Provide the (x, y) coordinate of the cell's center where the given text is located.  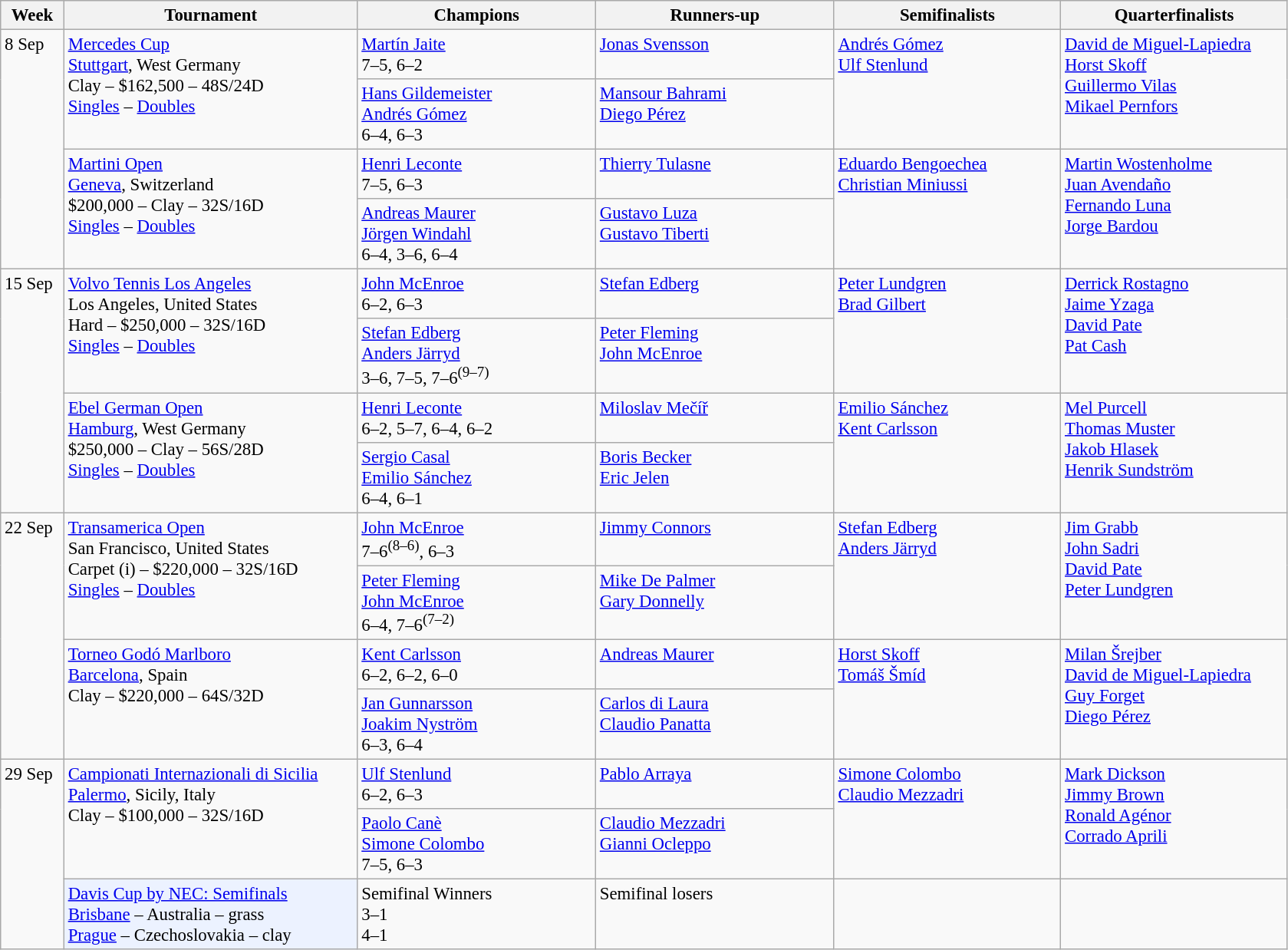
Ulf Stenlund 6–2, 6–3 (477, 784)
Pablo Arraya (715, 784)
David de Miguel-Lapiedra Horst Skoff Guillermo Vilas Mikael Pernfors (1174, 90)
22 Sep (32, 636)
Semifinal Winners 3–1 4–1 (477, 915)
Semifinal losers (715, 915)
Andreas Maurer Jörgen Windahl 6–4, 3–6, 6–4 (477, 234)
Henri Leconte 6–2, 5–7, 6–4, 6–2 (477, 417)
Martini Open Geneva, Switzerland $200,000 – Clay – 32S/16D Singles – Doubles (210, 209)
Mercedes Cup Stuttgart, West Germany Clay – $162,500 – 48S/24D Singles – Doubles (210, 90)
Stefan Edberg (715, 295)
Simone Colombo Claudio Mezzadri (947, 819)
Runners-up (715, 15)
Torneo Godó Marlboro Barcelona, Spain Clay – $220,000 – 64S/32D (210, 699)
Henri Leconte 7–5, 6–3 (477, 175)
Peter Fleming John McEnroe 6–4, 7–6(7–2) (477, 602)
Martín Jaite 7–5, 6–2 (477, 55)
Davis Cup by NEC: Semifinals Brisbane – Australia – grass Prague – Czechoslovakia – clay (210, 915)
Thierry Tulasne (715, 175)
Derrick Rostagno Jaime Yzaga David Pate Pat Cash (1174, 332)
Martin Wostenholme Juan Avendaño Fernando Luna Jorge Bardou (1174, 209)
Champions (477, 15)
Volvo Tennis Los Angeles Los Angeles, United States Hard – $250,000 – 32S/16D Singles – Doubles (210, 332)
Paolo Canè Simone Colombo 7–5, 6–3 (477, 844)
Jonas Svensson (715, 55)
Milan Šrejber David de Miguel-Lapiedra Guy Forget Diego Pérez (1174, 699)
Peter Lundgren Brad Gilbert (947, 332)
Hans Gildemeister Andrés Gómez 6–4, 6–3 (477, 114)
Gustavo Luza Gustavo Tiberti (715, 234)
15 Sep (32, 391)
John McEnroe6–2, 6–3 (477, 295)
Tournament (210, 15)
Carlos di Laura Claudio Panatta (715, 724)
Stefan Edberg Anders Järryd3–6, 7–5, 7–6(9–7) (477, 356)
Sergio Casal Emilio Sánchez 6–4, 6–1 (477, 477)
John McEnroe7–6(8–6), 6–3 (477, 539)
Jan Gunnarsson Joakim Nyström 6–3, 6–4 (477, 724)
Kent Carlsson 6–2, 6–2, 6–0 (477, 665)
Mansour Bahrami Diego Pérez (715, 114)
Stefan Edberg Anders Järryd (947, 576)
Boris Becker Eric Jelen (715, 477)
Horst Skoff Tomáš Šmíd (947, 699)
Mark Dickson Jimmy Brown Ronald Agénor Corrado Aprili (1174, 819)
Semifinalists (947, 15)
Campionati Internazionali di Sicilia Palermo, Sicily, Italy Clay – $100,000 – 32S/16D (210, 819)
Andreas Maurer (715, 665)
Eduardo Bengoechea Christian Miniussi (947, 209)
Jim Grabb John Sadri David Pate Peter Lundgren (1174, 576)
8 Sep (32, 150)
29 Sep (32, 854)
Jimmy Connors (715, 539)
Mike De Palmer Gary Donnelly (715, 602)
Miloslav Mečíř (715, 417)
Claudio Mezzadri Gianni Ocleppo (715, 844)
Ebel German Open Hamburg, West Germany $250,000 – Clay – 56S/28D Singles – Doubles (210, 453)
Emilio Sánchez Kent Carlsson (947, 453)
Peter Fleming John McEnroe (715, 356)
Transamerica Open San Francisco, United States Carpet (i) – $220,000 – 32S/16D Singles – Doubles (210, 576)
Quarterfinalists (1174, 15)
Mel Purcell Thomas Muster Jakob Hlasek Henrik Sundström (1174, 453)
Andrés Gómez Ulf Stenlund (947, 90)
Week (32, 15)
